Scan for the cell matching the given text and deliver its [x, y] coordinate at center. 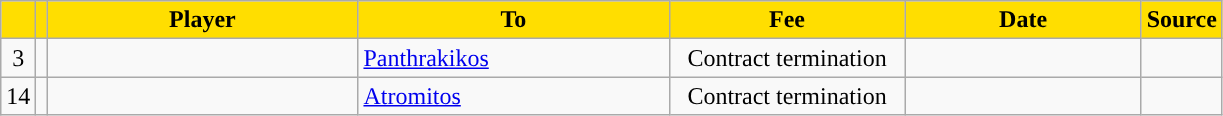
Panthrakikos [514, 58]
To [514, 20]
3 [18, 58]
Player [202, 20]
Atromitos [514, 96]
Fee [787, 20]
Date [1023, 20]
Source [1182, 20]
14 [18, 96]
